For the text-containing cell, return its midpoint in [x, y] coordinate format. 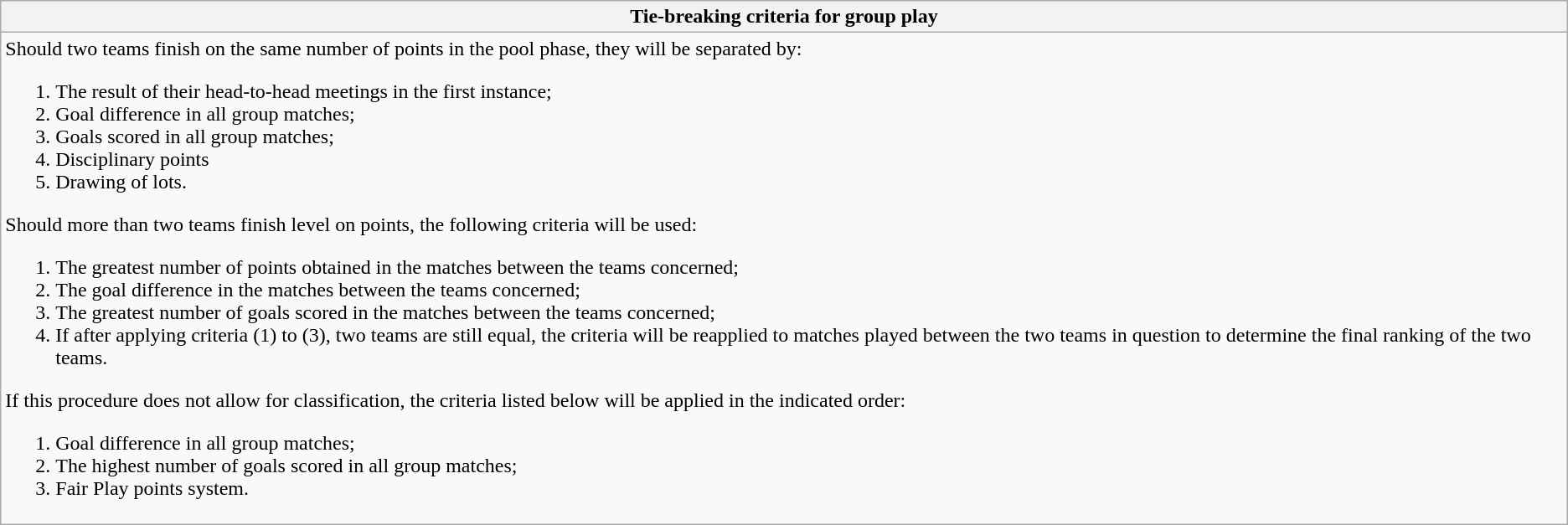
Tie-breaking criteria for group play [784, 17]
